For the text-containing cell, return its midpoint in [x, y] coordinate format. 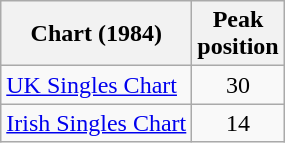
30 [238, 85]
UK Singles Chart [96, 85]
14 [238, 123]
Irish Singles Chart [96, 123]
Chart (1984) [96, 34]
Peakposition [238, 34]
